Identify which cell holds the provided text, then report its [X, Y] central coordinate. 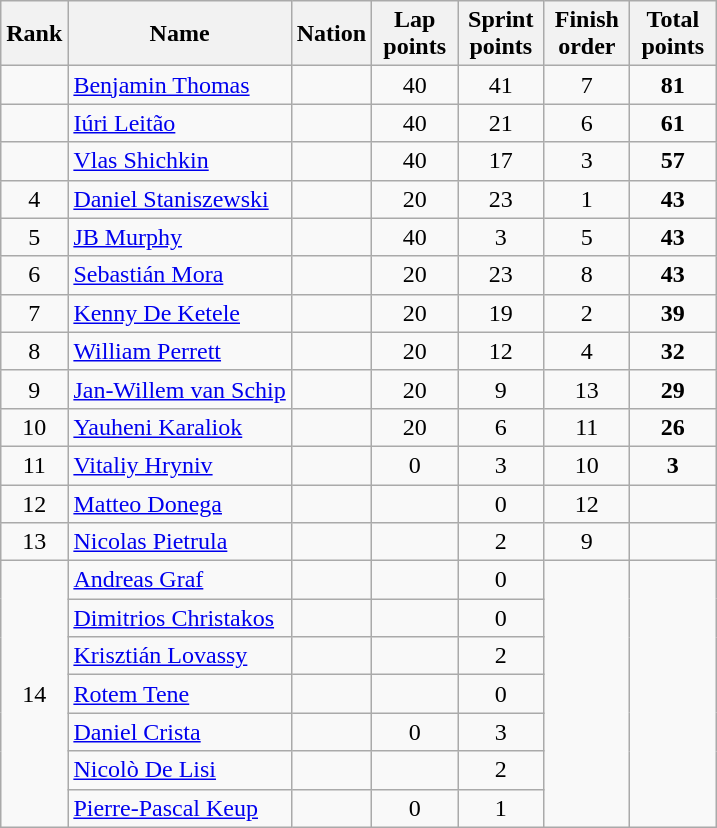
21 [501, 123]
Iúri Leitão [180, 123]
Dimitrios Christakos [180, 618]
39 [673, 313]
Vitaliy Hryniv [180, 465]
Kenny De Ketele [180, 313]
Sebastián Mora [180, 275]
Nicolas Pietrula [180, 542]
29 [673, 389]
26 [673, 427]
Vlas Shichkin [180, 161]
Andreas Graf [180, 580]
Krisztián Lovassy [180, 656]
Name [180, 34]
17 [501, 161]
32 [673, 351]
Rank [34, 34]
Total points [673, 34]
Jan-Willem van Schip [180, 389]
Nicolò De Lisi [180, 770]
Benjamin Thomas [180, 85]
Nation [331, 34]
57 [673, 161]
Yauheni Karaliok [180, 427]
41 [501, 85]
61 [673, 123]
Daniel Staniszewski [180, 199]
JB Murphy [180, 237]
19 [501, 313]
William Perrett [180, 351]
Rotem Tene [180, 694]
Daniel Crista [180, 732]
Matteo Donega [180, 503]
Finish order [587, 34]
Pierre-Pascal Keup [180, 808]
81 [673, 85]
Lap points [415, 34]
14 [34, 694]
Sprint points [501, 34]
